Locate the cell with the specified text and output its (X, Y) center coordinate. 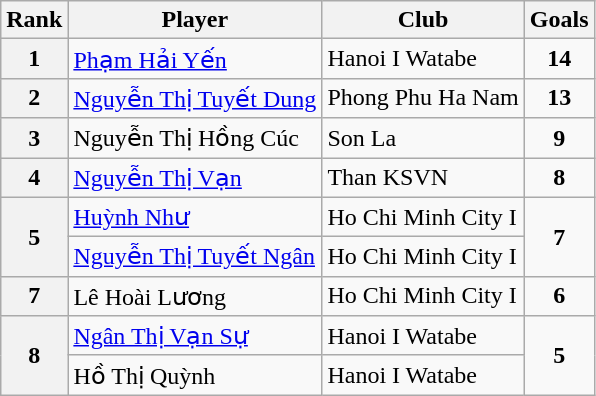
Nguyễn Thị Tuyết Ngân (195, 257)
Lê Hoài Lương (195, 296)
Nguyễn Thị Vạn (195, 178)
14 (559, 59)
Player (195, 20)
2 (34, 98)
Nguyễn Thị Hồng Cúc (195, 138)
Nguyễn Thị Tuyết Dung (195, 98)
Phạm Hải Yến (195, 59)
Rank (34, 20)
Hồ Thị Quỳnh (195, 375)
4 (34, 178)
3 (34, 138)
Goals (559, 20)
1 (34, 59)
Huỳnh Như (195, 217)
Club (423, 20)
Ngân Thị Vạn Sự (195, 336)
Phong Phu Ha Nam (423, 98)
13 (559, 98)
Than KSVN (423, 178)
9 (559, 138)
6 (559, 296)
Son La (423, 138)
